Detect which cell encompasses the target text, then output its (X, Y) center coordinate. 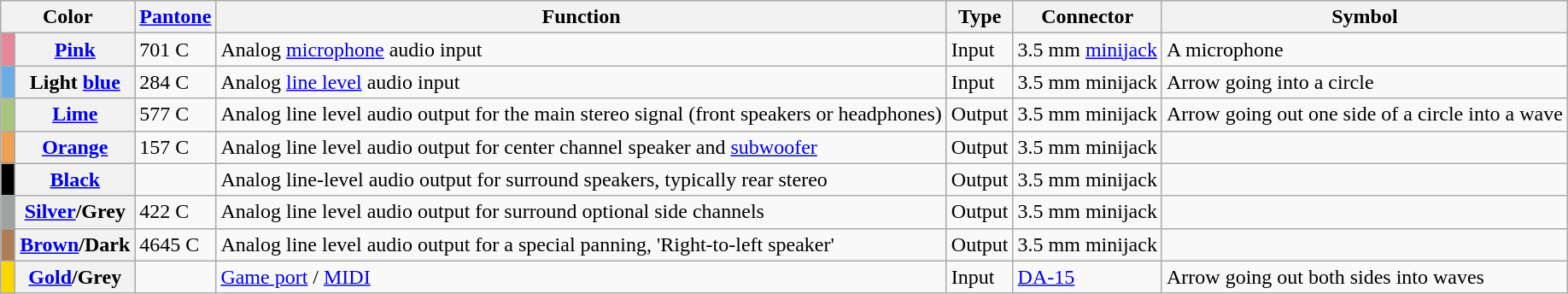
Analog line level audio output for the main stereo signal (front speakers or headphones) (581, 115)
Silver/Grey (75, 212)
Arrow going into a circle (1365, 82)
Connector (1087, 17)
Game port / MIDI (581, 277)
A microphone (1365, 50)
Function (581, 17)
4645 C (176, 244)
Analog line level audio input (581, 82)
Pantone (176, 17)
Symbol (1365, 17)
Analog line level audio output for surround optional side channels (581, 212)
284 C (176, 82)
Gold/Grey (75, 277)
Analog line level audio output for a special panning, 'Right-to-left speaker' (581, 244)
Color (68, 17)
577 C (176, 115)
Arrow going out both sides into waves (1365, 277)
Analog line-level audio output for surround speakers, typically rear stereo (581, 179)
Analog microphone audio input (581, 50)
422 C (176, 212)
157 C (176, 147)
Lime (75, 115)
Black (75, 179)
Orange (75, 147)
Arrow going out one side of a circle into a wave (1365, 115)
Type (980, 17)
Brown/Dark (75, 244)
Pink (75, 50)
701 C (176, 50)
Light blue (75, 82)
Analog line level audio output for center channel speaker and subwoofer (581, 147)
DA-15 (1087, 277)
